Identify which cell holds the provided text, then report its [X, Y] central coordinate. 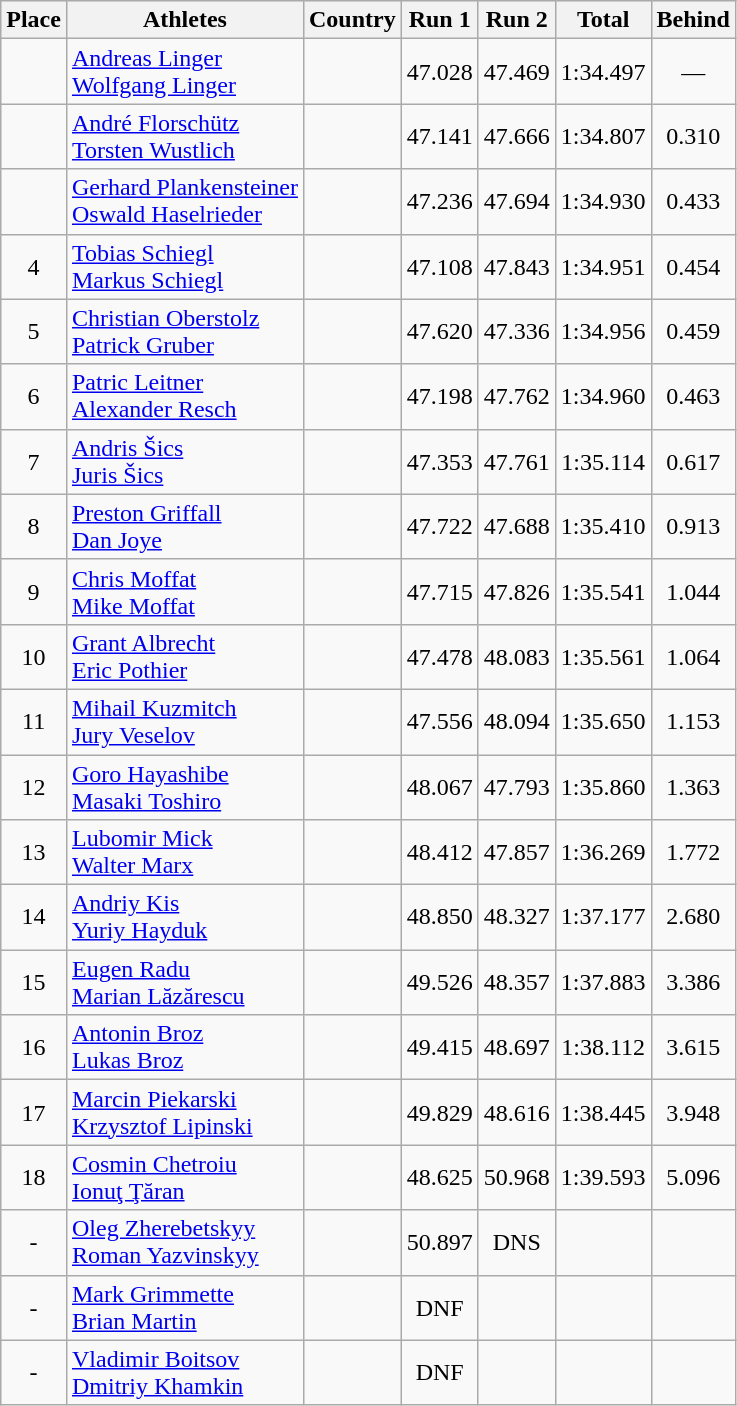
4 [34, 266]
48.412 [440, 852]
DNS [516, 1242]
Total [603, 20]
1:36.269 [603, 852]
Andriy Kis Yuriy Hayduk [184, 918]
Preston Griffall Dan Joye [184, 526]
0.463 [693, 396]
1:37.883 [603, 982]
0.310 [693, 136]
3.948 [693, 1112]
3.386 [693, 982]
5 [34, 332]
1.772 [693, 852]
48.357 [516, 982]
48.850 [440, 918]
50.968 [516, 1178]
15 [34, 982]
47.715 [440, 592]
Christian Oberstolz Patrick Gruber [184, 332]
47.198 [440, 396]
1.044 [693, 592]
— [693, 72]
1.363 [693, 786]
Mark Grimmette Brian Martin [184, 1308]
47.843 [516, 266]
Vladimir Boitsov Dmitriy Khamkin [184, 1372]
14 [34, 918]
1:35.410 [603, 526]
1:35.561 [603, 656]
André Florschütz Torsten Wustlich [184, 136]
1:38.445 [603, 1112]
18 [34, 1178]
48.327 [516, 918]
47.028 [440, 72]
1:34.497 [603, 72]
10 [34, 656]
2.680 [693, 918]
6 [34, 396]
47.688 [516, 526]
Chris Moffat Mike Moffat [184, 592]
Place [34, 20]
49.526 [440, 982]
8 [34, 526]
9 [34, 592]
17 [34, 1112]
0.433 [693, 202]
47.793 [516, 786]
1:34.951 [603, 266]
47.469 [516, 72]
48.067 [440, 786]
47.336 [516, 332]
Grant Albrecht Eric Pothier [184, 656]
47.857 [516, 852]
11 [34, 722]
47.353 [440, 462]
1:39.593 [603, 1178]
48.083 [516, 656]
0.454 [693, 266]
47.108 [440, 266]
Tobias Schiegl Markus Schiegl [184, 266]
1.064 [693, 656]
47.761 [516, 462]
47.556 [440, 722]
Marcin Piekarski Krzysztof Lipinski [184, 1112]
Athletes [184, 20]
47.666 [516, 136]
Cosmin Chetroiu Ionuţ Ţăran [184, 1178]
47.478 [440, 656]
Andris Šics Juris Šics [184, 462]
47.141 [440, 136]
49.415 [440, 1048]
16 [34, 1048]
Run 1 [440, 20]
5.096 [693, 1178]
Oleg Zherebetskyy Roman Yazvinskyy [184, 1242]
48.616 [516, 1112]
Lubomir Mick Walter Marx [184, 852]
3.615 [693, 1048]
1:35.541 [603, 592]
1:34.956 [603, 332]
Andreas Linger Wolfgang Linger [184, 72]
47.694 [516, 202]
48.625 [440, 1178]
Behind [693, 20]
1:35.650 [603, 722]
47.762 [516, 396]
Mihail Kuzmitch Jury Veselov [184, 722]
1:35.114 [603, 462]
1:37.177 [603, 918]
1:35.860 [603, 786]
47.826 [516, 592]
50.897 [440, 1242]
48.697 [516, 1048]
Antonin Broz Lukas Broz [184, 1048]
Run 2 [516, 20]
Goro Hayashibe Masaki Toshiro [184, 786]
48.094 [516, 722]
0.617 [693, 462]
1:38.112 [603, 1048]
12 [34, 786]
Eugen Radu Marian Lăzărescu [184, 982]
13 [34, 852]
Gerhard Plankensteiner Oswald Haselrieder [184, 202]
Country [352, 20]
1.153 [693, 722]
47.722 [440, 526]
49.829 [440, 1112]
1:34.807 [603, 136]
1:34.930 [603, 202]
7 [34, 462]
0.913 [693, 526]
1:34.960 [603, 396]
47.620 [440, 332]
47.236 [440, 202]
0.459 [693, 332]
Patric Leitner Alexander Resch [184, 396]
